Output the [x, y] coordinate of the center of the cell containing the given text.  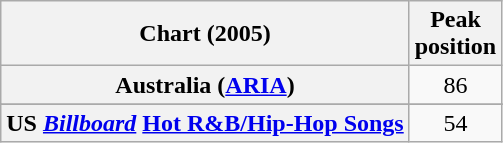
54 [455, 123]
US Billboard Hot R&B/Hip-Hop Songs [205, 123]
Australia (ARIA) [205, 85]
Chart (2005) [205, 34]
Peakposition [455, 34]
86 [455, 85]
